Capture the cell that displays the provided text and extract its (x, y) central coordinate. 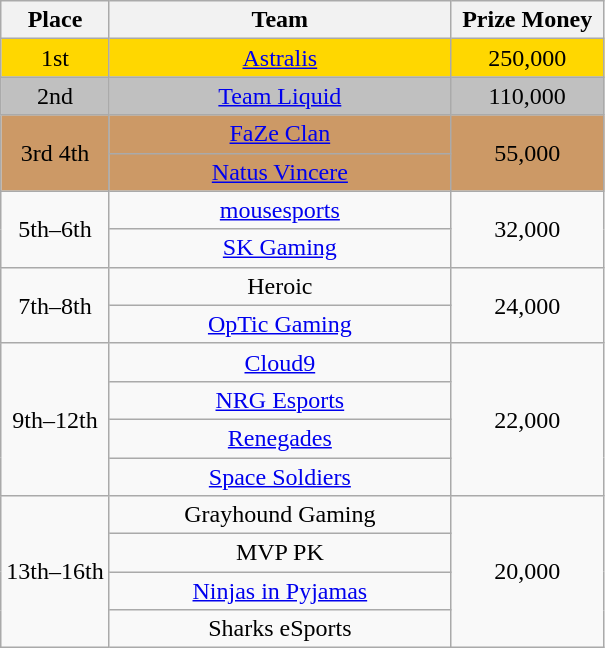
110,000 (527, 96)
9th–12th (56, 419)
MVP PK (280, 553)
7th–8th (56, 305)
Team Liquid (280, 96)
32,000 (527, 229)
NRG Esports (280, 400)
24,000 (527, 305)
Cloud9 (280, 362)
SK Gaming (280, 248)
55,000 (527, 153)
Astralis (280, 58)
Natus Vincere (280, 172)
Renegades (280, 438)
20,000 (527, 572)
OpTic Gaming (280, 324)
Team (280, 20)
Sharks eSports (280, 629)
1st (56, 58)
250,000 (527, 58)
Heroic (280, 286)
22,000 (527, 419)
5th–6th (56, 229)
Grayhound Gaming (280, 515)
Prize Money (527, 20)
13th–16th (56, 572)
Ninjas in Pyjamas (280, 591)
3rd 4th (56, 153)
mousesports (280, 210)
2nd (56, 96)
FaZe Clan (280, 134)
Space Soldiers (280, 477)
Place (56, 20)
